Extract the (X, Y) coordinate from the center of the cell holding the provided text.  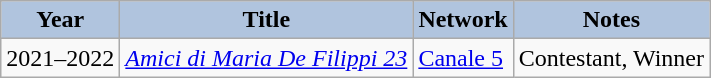
Canale 5 (463, 58)
Network (463, 20)
Notes (611, 20)
Contestant, Winner (611, 58)
Title (266, 20)
Year (60, 20)
2021–2022 (60, 58)
Amici di Maria De Filippi 23 (266, 58)
